Pinpoint the cell where the given text exists, returning its (x, y) midpoint coordinate. 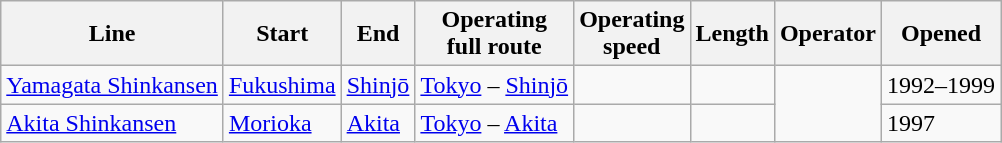
Operatingspeed (632, 34)
End (378, 34)
Tokyo – Shinjō (494, 85)
Operatingfull route (494, 34)
Start (282, 34)
Yamagata Shinkansen (112, 85)
Akita Shinkansen (112, 123)
Length (732, 34)
Tokyo – Akita (494, 123)
Akita (378, 123)
1997 (940, 123)
Operator (828, 34)
Shinjō (378, 85)
Morioka (282, 123)
Fukushima (282, 85)
1992–1999 (940, 85)
Opened (940, 34)
Line (112, 34)
